Return (x, y) of the center of cell containing provided text 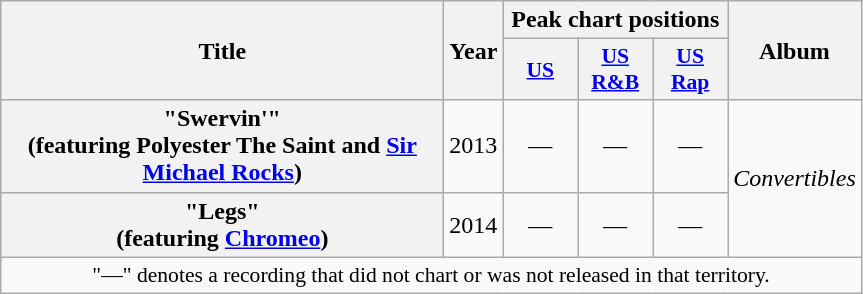
Convertibles (795, 178)
"Swervin'"(featuring Polyester The Saint and Sir Michael Rocks) (222, 146)
Album (795, 50)
US R&B (616, 70)
US Rap (690, 70)
US (540, 70)
Title (222, 50)
2014 (474, 224)
Year (474, 50)
"Legs"(featuring Chromeo) (222, 224)
Peak chart positions (616, 20)
2013 (474, 146)
"—" denotes a recording that did not chart or was not released in that territory. (432, 275)
